Detect which cell encompasses the target text, then output its (x, y) center coordinate. 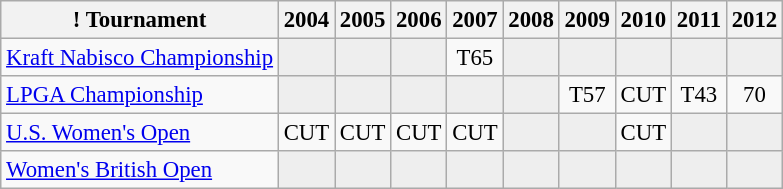
2012 (754, 20)
Women's British Open (140, 170)
LPGA Championship (140, 95)
T57 (587, 95)
2011 (698, 20)
2008 (531, 20)
! Tournament (140, 20)
T43 (698, 95)
2007 (475, 20)
2004 (306, 20)
2009 (587, 20)
T65 (475, 58)
Kraft Nabisco Championship (140, 58)
70 (754, 95)
2005 (363, 20)
2010 (643, 20)
2006 (419, 20)
U.S. Women's Open (140, 133)
